Return [x, y] of the center of cell containing provided text 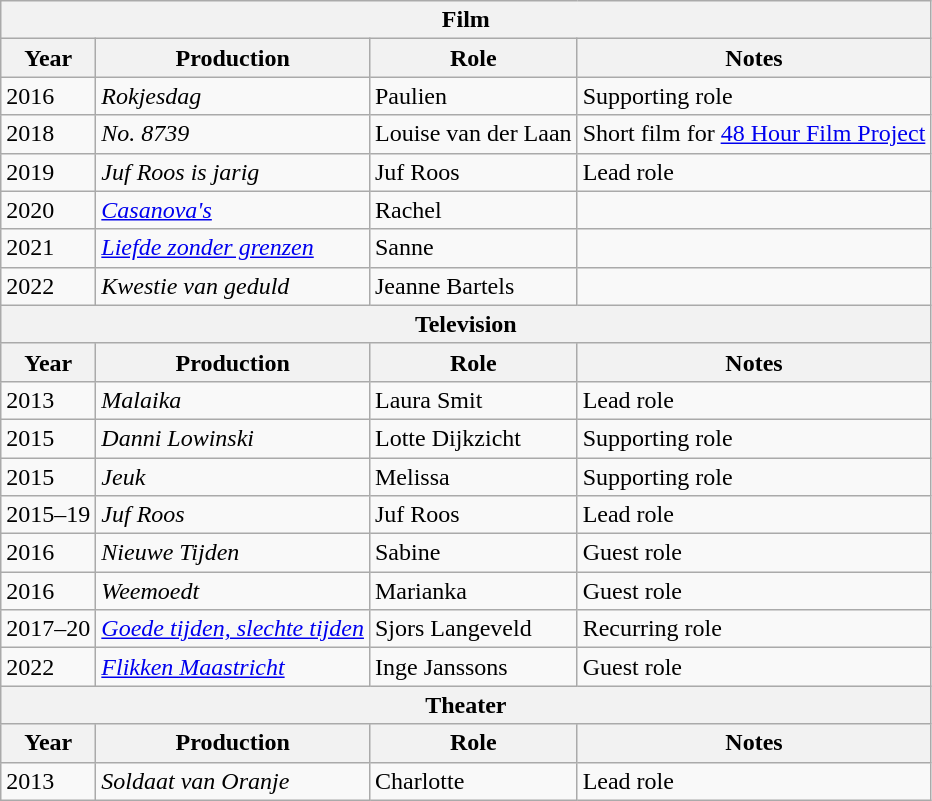
Paulien [473, 96]
Jeanne Bartels [473, 286]
Malaika [233, 400]
2017–20 [48, 629]
Flikken Maastricht [233, 667]
2018 [48, 134]
Danni Lowinski [233, 438]
Theater [466, 705]
Sabine [473, 553]
Laura Smit [473, 400]
Television [466, 324]
Sjors Langeveld [473, 629]
Sanne [473, 248]
Lotte Dijkzicht [473, 438]
Short film for 48 Hour Film Project [754, 134]
Charlotte [473, 781]
Melissa [473, 477]
Nieuwe Tijden [233, 553]
2019 [48, 172]
Rachel [473, 210]
Kwestie van geduld [233, 286]
Goede tijden, slechte tijden [233, 629]
Casanova's [233, 210]
2020 [48, 210]
Rokjesdag [233, 96]
Recurring role [754, 629]
2021 [48, 248]
Inge Janssons [473, 667]
Soldaat van Oranje [233, 781]
Marianka [473, 591]
Weemoedt [233, 591]
Juf Roos is jarig [233, 172]
No. 8739 [233, 134]
Louise van der Laan [473, 134]
2015–19 [48, 515]
Liefde zonder grenzen [233, 248]
Film [466, 20]
Jeuk [233, 477]
